From the cell containing the given text, extract its center point as (X, Y) coordinate. 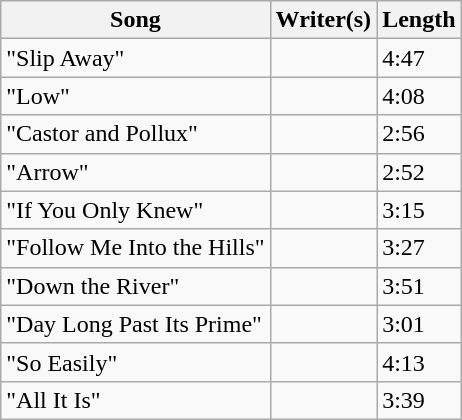
Song (136, 20)
"If You Only Knew" (136, 210)
"So Easily" (136, 362)
"Follow Me Into the Hills" (136, 248)
4:08 (419, 96)
4:13 (419, 362)
"All It Is" (136, 400)
3:39 (419, 400)
"Day Long Past Its Prime" (136, 324)
3:51 (419, 286)
4:47 (419, 58)
3:15 (419, 210)
Writer(s) (324, 20)
"Down the River" (136, 286)
2:56 (419, 134)
3:01 (419, 324)
"Castor and Pollux" (136, 134)
"Low" (136, 96)
"Arrow" (136, 172)
"Slip Away" (136, 58)
3:27 (419, 248)
2:52 (419, 172)
Length (419, 20)
